Output the (X, Y) coordinate of the center of the cell containing the given text.  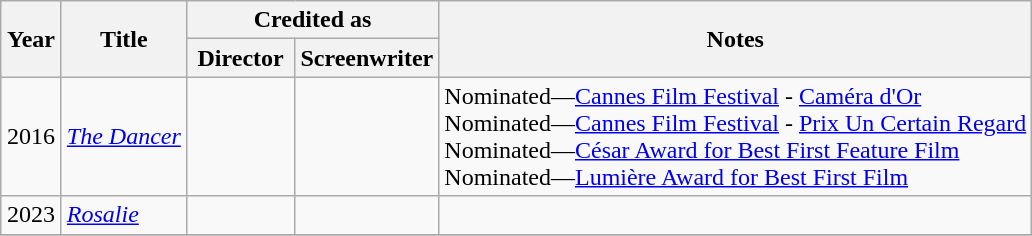
Title (124, 39)
Year (32, 39)
Rosalie (124, 215)
Notes (736, 39)
The Dancer (124, 136)
2016 (32, 136)
Director (240, 58)
2023 (32, 215)
Screenwriter (367, 58)
Credited as (312, 20)
